Scan for the cell matching the given text and deliver its (X, Y) coordinate at center. 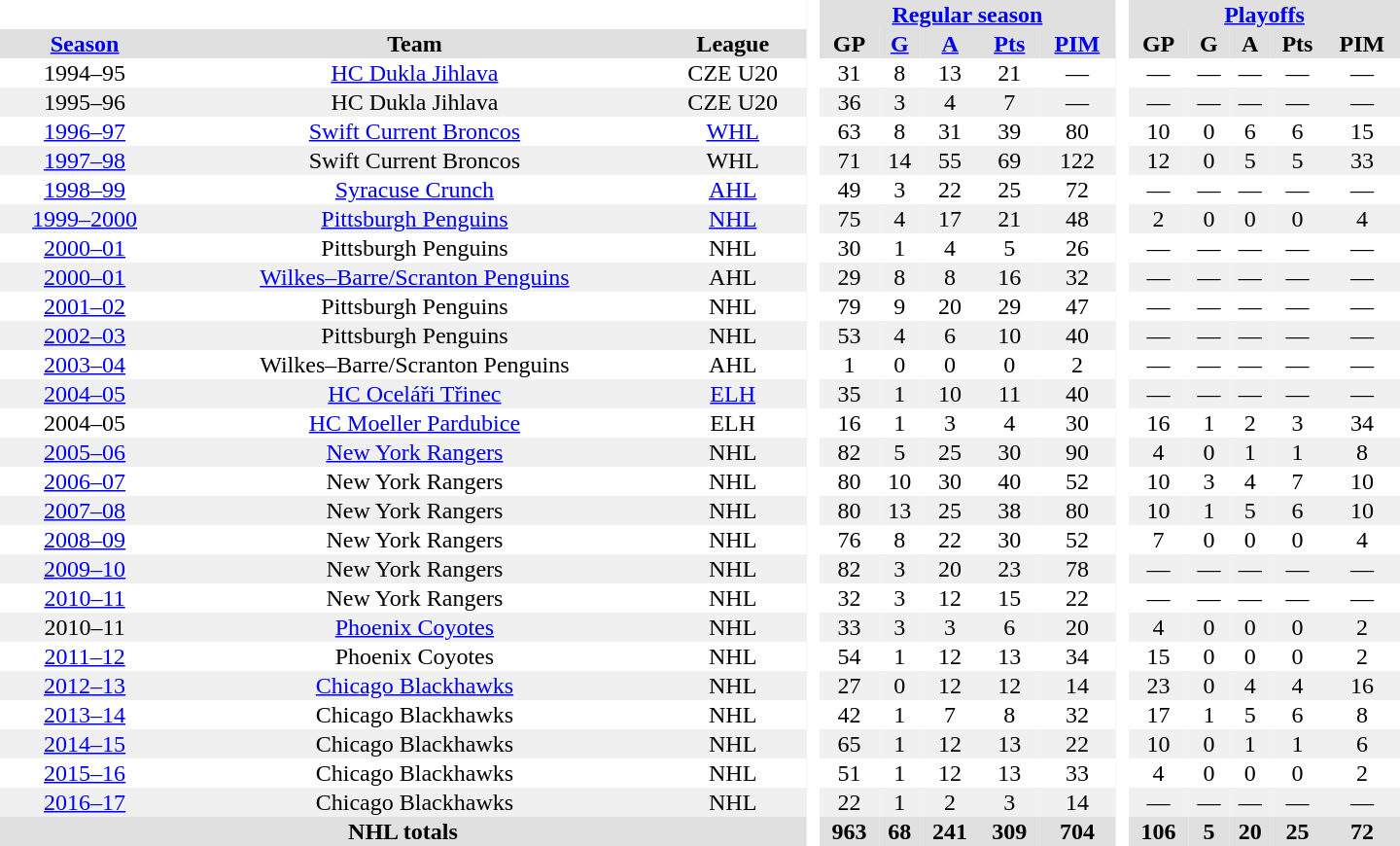
63 (850, 131)
League (733, 44)
309 (1009, 831)
51 (850, 773)
53 (850, 335)
49 (850, 190)
79 (850, 306)
Syracuse Crunch (414, 190)
2008–09 (85, 540)
11 (1009, 394)
2006–07 (85, 481)
Season (85, 44)
2014–15 (85, 744)
HC Moeller Pardubice (414, 423)
NHL totals (402, 831)
36 (850, 102)
2011–12 (85, 656)
35 (850, 394)
38 (1009, 511)
69 (1009, 160)
75 (850, 219)
39 (1009, 131)
704 (1077, 831)
55 (949, 160)
2001–02 (85, 306)
2009–10 (85, 569)
78 (1077, 569)
2016–17 (85, 802)
47 (1077, 306)
27 (850, 686)
1998–99 (85, 190)
2012–13 (85, 686)
1996–97 (85, 131)
Regular season (967, 15)
9 (899, 306)
2007–08 (85, 511)
HC Oceláři Třinec (414, 394)
76 (850, 540)
106 (1159, 831)
1999–2000 (85, 219)
2015–16 (85, 773)
68 (899, 831)
71 (850, 160)
26 (1077, 248)
963 (850, 831)
54 (850, 656)
241 (949, 831)
90 (1077, 452)
1997–98 (85, 160)
1994–95 (85, 73)
2013–14 (85, 715)
42 (850, 715)
2005–06 (85, 452)
122 (1077, 160)
Playoffs (1264, 15)
2003–04 (85, 365)
Team (414, 44)
1995–96 (85, 102)
65 (850, 744)
48 (1077, 219)
2002–03 (85, 335)
